Search for the cell housing the specified text and yield its [x, y] center coordinate. 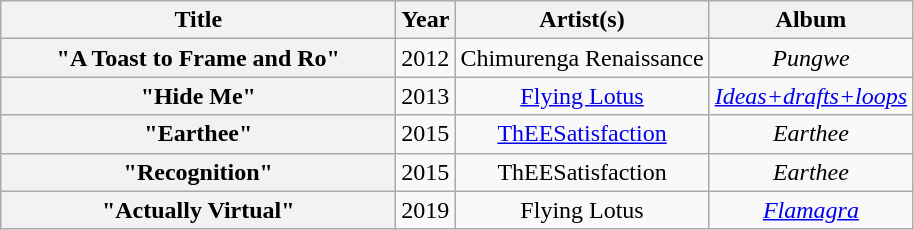
Ideas+drafts+loops [810, 96]
Artist(s) [582, 20]
"Actually Virtual" [198, 210]
Chimurenga Renaissance [582, 58]
"Recognition" [198, 172]
Title [198, 20]
"A Toast to Frame and Ro" [198, 58]
Year [426, 20]
Album [810, 20]
Flamagra [810, 210]
2013 [426, 96]
"Hide Me" [198, 96]
Pungwe [810, 58]
"Earthee" [198, 134]
2019 [426, 210]
2012 [426, 58]
